Identify which cell holds the provided text, then report its (X, Y) central coordinate. 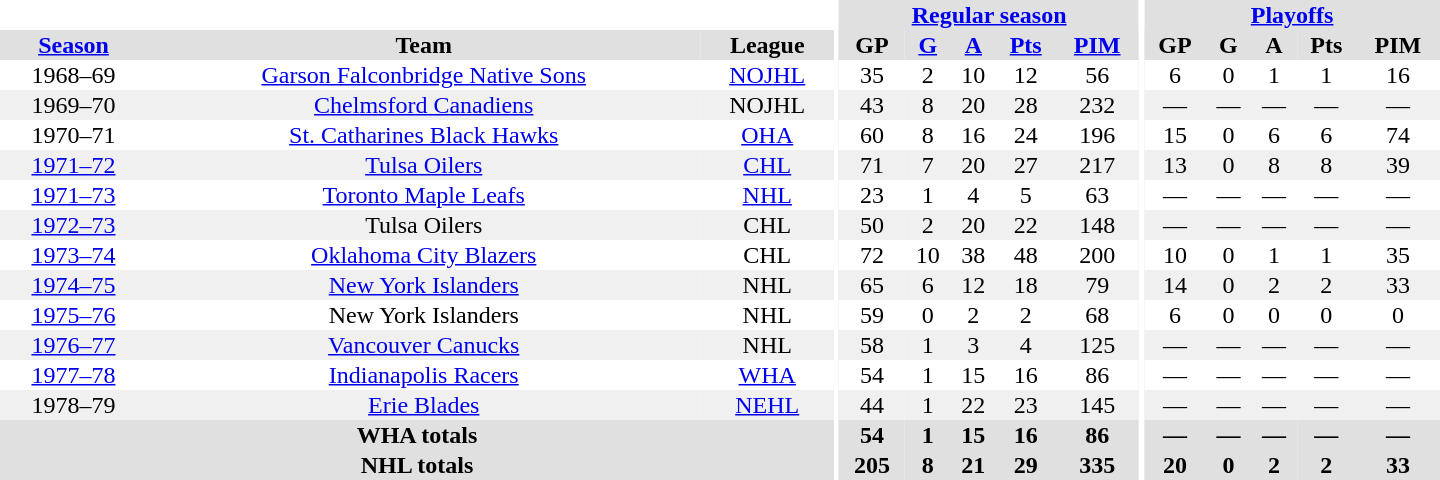
Erie Blades (424, 405)
335 (1097, 465)
3 (974, 345)
1974–75 (74, 285)
196 (1097, 135)
71 (872, 165)
Regular season (989, 15)
28 (1026, 105)
1971–73 (74, 195)
NHL totals (417, 465)
65 (872, 285)
Vancouver Canucks (424, 345)
1973–74 (74, 255)
1971–72 (74, 165)
72 (872, 255)
24 (1026, 135)
13 (1174, 165)
5 (1026, 195)
59 (872, 315)
St. Catharines Black Hawks (424, 135)
1970–71 (74, 135)
145 (1097, 405)
Indianapolis Racers (424, 375)
21 (974, 465)
Oklahoma City Blazers (424, 255)
1969–70 (74, 105)
1978–79 (74, 405)
Team (424, 45)
7 (928, 165)
Toronto Maple Leafs (424, 195)
Season (74, 45)
217 (1097, 165)
14 (1174, 285)
Playoffs (1292, 15)
27 (1026, 165)
58 (872, 345)
43 (872, 105)
Garson Falconbridge Native Sons (424, 75)
1977–78 (74, 375)
29 (1026, 465)
18 (1026, 285)
200 (1097, 255)
1975–76 (74, 315)
1972–73 (74, 225)
68 (1097, 315)
38 (974, 255)
63 (1097, 195)
1976–77 (74, 345)
125 (1097, 345)
39 (1398, 165)
League (766, 45)
48 (1026, 255)
148 (1097, 225)
205 (872, 465)
1968–69 (74, 75)
WHA (766, 375)
WHA totals (417, 435)
NEHL (766, 405)
56 (1097, 75)
60 (872, 135)
79 (1097, 285)
232 (1097, 105)
74 (1398, 135)
50 (872, 225)
OHA (766, 135)
Chelmsford Canadiens (424, 105)
44 (872, 405)
